Search for the cell housing the specified text and yield its [X, Y] center coordinate. 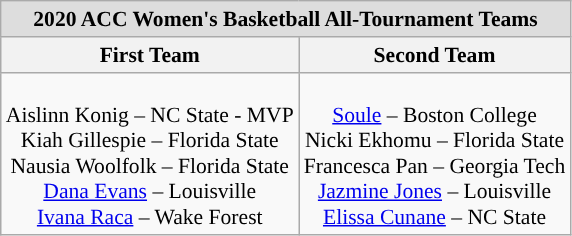
Soule – Boston College Nicki Ekhomu – Florida State Francesca Pan – Georgia Tech Jazmine Jones – Louisville Elissa Cunane – NC State [435, 154]
2020 ACC Women's Basketball All-Tournament Teams [286, 19]
Aislinn Konig – NC State - MVP Kiah Gillespie – Florida State Nausia Woolfolk – Florida State Dana Evans – Louisville Ivana Raca – Wake Forest [150, 154]
Second Team [435, 55]
First Team [150, 55]
